Extract the [x, y] coordinate from the center of the cell holding the provided text.  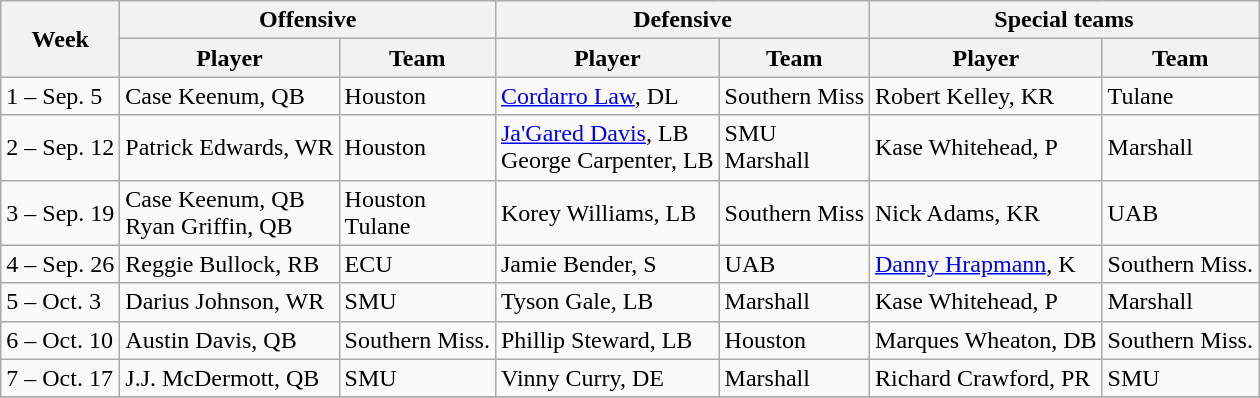
3 – Sep. 19 [60, 212]
Darius Johnson, WR [230, 302]
1 – Sep. 5 [60, 96]
Tyson Gale, LB [607, 302]
SMUMarshall [794, 148]
Phillip Steward, LB [607, 340]
Austin Davis, QB [230, 340]
Marques Wheaton, DB [986, 340]
5 – Oct. 3 [60, 302]
2 – Sep. 12 [60, 148]
Jamie Bender, S [607, 264]
Patrick Edwards, WR [230, 148]
7 – Oct. 17 [60, 378]
4 – Sep. 26 [60, 264]
6 – Oct. 10 [60, 340]
Richard Crawford, PR [986, 378]
Danny Hrapmann, K [986, 264]
Ja'Gared Davis, LBGeorge Carpenter, LB [607, 148]
Case Keenum, QB [230, 96]
Houston Tulane [417, 212]
Offensive [308, 20]
Defensive [682, 20]
Week [60, 39]
ECU [417, 264]
Case Keenum, QB Ryan Griffin, QB [230, 212]
Cordarro Law, DL [607, 96]
Nick Adams, KR [986, 212]
Vinny Curry, DE [607, 378]
Korey Williams, LB [607, 212]
J.J. McDermott, QB [230, 378]
Tulane [1180, 96]
Robert Kelley, KR [986, 96]
Special teams [1064, 20]
Reggie Bullock, RB [230, 264]
